Detect which cell encompasses the target text, then output its (X, Y) center coordinate. 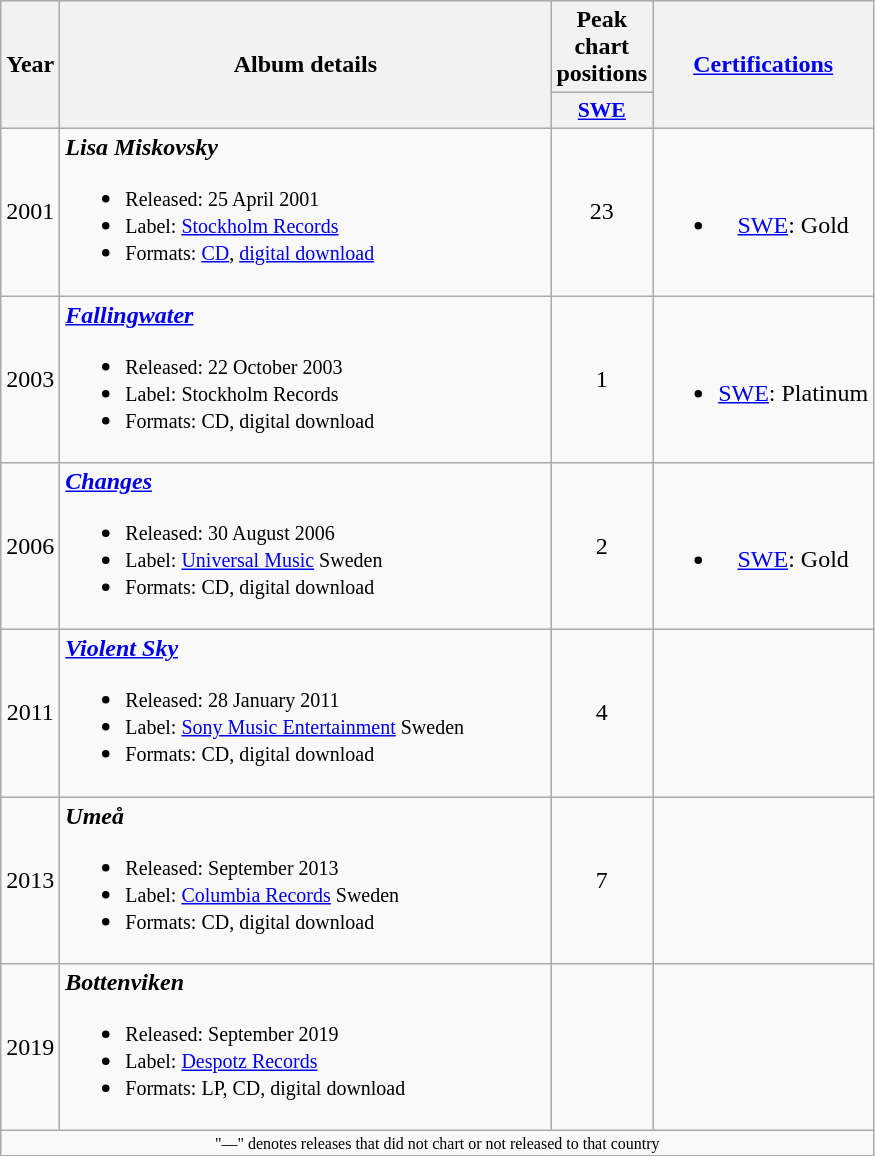
Violent SkyReleased: 28 January 2011Label: Sony Music Entertainment SwedenFormats: CD, digital download (306, 714)
Year (30, 65)
23 (602, 212)
Peak chart positions (602, 47)
SWE: Platinum (764, 380)
FallingwaterReleased: 22 October 2003Label: Stockholm RecordsFormats: CD, digital download (306, 380)
2001 (30, 212)
2011 (30, 714)
Album details (306, 65)
BottenvikenReleased: September 2019Label: Despotz RecordsFormats: LP, CD, digital download (306, 1048)
Certifications (764, 65)
7 (602, 880)
"—" denotes releases that did not chart or not released to that country (438, 1143)
SWE (602, 111)
Lisa MiskovskyReleased: 25 April 2001Label: Stockholm RecordsFormats: CD, digital download (306, 212)
4 (602, 714)
2003 (30, 380)
2019 (30, 1048)
UmeåReleased: September 2013Label: Columbia Records SwedenFormats: CD, digital download (306, 880)
ChangesReleased: 30 August 2006Label: Universal Music SwedenFormats: CD, digital download (306, 546)
1 (602, 380)
2013 (30, 880)
2006 (30, 546)
2 (602, 546)
